Find where the given text appears and provide that cell's center as [X, Y] coordinate. 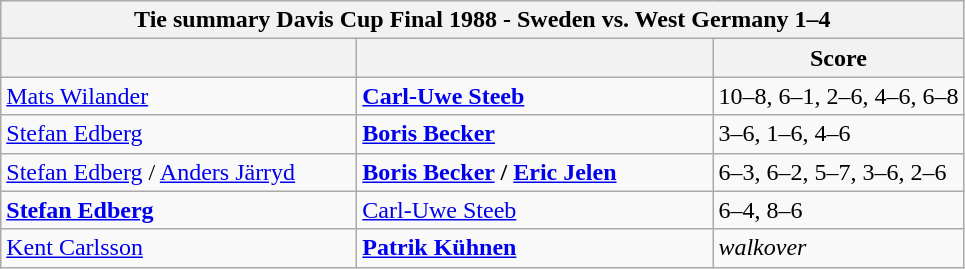
Score [838, 58]
6–3, 6–2, 5–7, 3–6, 2–6 [838, 172]
walkover [838, 248]
Stefan Edberg / Anders Järryd [179, 172]
3–6, 1–6, 4–6 [838, 134]
Patrik Kühnen [535, 248]
Tie summary Davis Cup Final 1988 - Sweden vs. West Germany 1–4 [482, 20]
10–8, 6–1, 2–6, 4–6, 6–8 [838, 96]
Kent Carlsson [179, 248]
Boris Becker [535, 134]
6–4, 8–6 [838, 210]
Boris Becker / Eric Jelen [535, 172]
Mats Wilander [179, 96]
